Provide the (X, Y) coordinate of the cell's center where the given text is located.  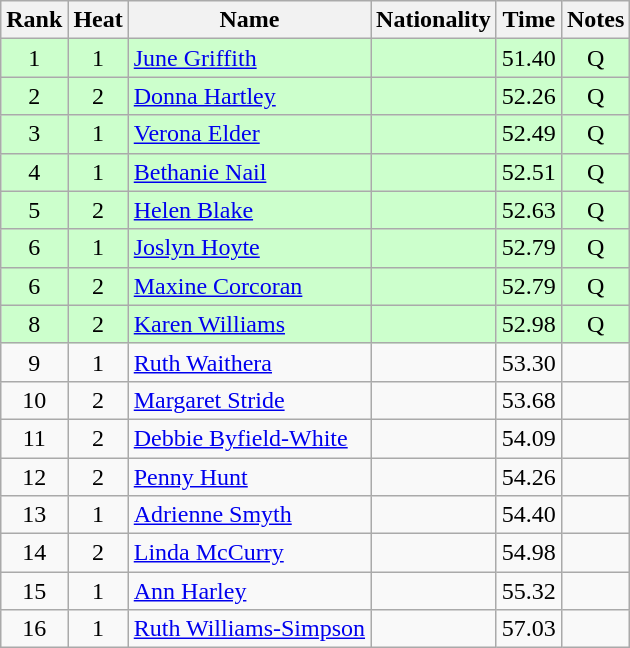
14 (34, 553)
Joslyn Hoyte (249, 248)
10 (34, 400)
52.51 (528, 172)
Margaret Stride (249, 400)
Nationality (434, 20)
Penny Hunt (249, 477)
52.98 (528, 324)
Donna Hartley (249, 96)
52.26 (528, 96)
53.30 (528, 362)
3 (34, 134)
12 (34, 477)
Rank (34, 20)
8 (34, 324)
51.40 (528, 58)
52.49 (528, 134)
54.98 (528, 553)
13 (34, 515)
Karen Williams (249, 324)
Name (249, 20)
June Griffith (249, 58)
9 (34, 362)
Heat (98, 20)
Ann Harley (249, 591)
Helen Blake (249, 210)
53.68 (528, 400)
Maxine Corcoran (249, 286)
Notes (595, 20)
5 (34, 210)
54.40 (528, 515)
15 (34, 591)
16 (34, 629)
11 (34, 438)
Time (528, 20)
Bethanie Nail (249, 172)
Debbie Byfield-White (249, 438)
57.03 (528, 629)
Verona Elder (249, 134)
55.32 (528, 591)
4 (34, 172)
52.63 (528, 210)
54.26 (528, 477)
Ruth Waithera (249, 362)
Adrienne Smyth (249, 515)
Linda McCurry (249, 553)
Ruth Williams-Simpson (249, 629)
54.09 (528, 438)
